Provide the (x, y) coordinate of the cell's center where the given text is located.  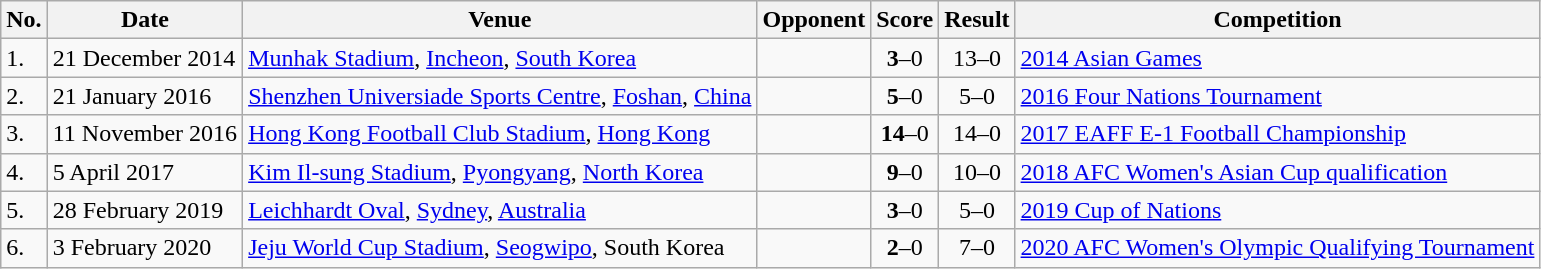
13–0 (977, 58)
Leichhardt Oval, Sydney, Australia (500, 210)
11 November 2016 (144, 134)
4. (24, 172)
2017 EAFF E-1 Football Championship (1278, 134)
21 January 2016 (144, 96)
Hong Kong Football Club Stadium, Hong Kong (500, 134)
Shenzhen Universiade Sports Centre, Foshan, China (500, 96)
7–0 (977, 248)
Munhak Stadium, Incheon, South Korea (500, 58)
Venue (500, 20)
28 February 2019 (144, 210)
Competition (1278, 20)
2014 Asian Games (1278, 58)
5 April 2017 (144, 172)
No. (24, 20)
2016 Four Nations Tournament (1278, 96)
6. (24, 248)
2. (24, 96)
Score (905, 20)
Kim Il-sung Stadium, Pyongyang, North Korea (500, 172)
Result (977, 20)
10–0 (977, 172)
Jeju World Cup Stadium, Seogwipo, South Korea (500, 248)
5. (24, 210)
2020 AFC Women's Olympic Qualifying Tournament (1278, 248)
3. (24, 134)
1. (24, 58)
2018 AFC Women's Asian Cup qualification (1278, 172)
9–0 (905, 172)
21 December 2014 (144, 58)
2–0 (905, 248)
Date (144, 20)
2019 Cup of Nations (1278, 210)
Opponent (814, 20)
3 February 2020 (144, 248)
